Find where the given text appears and provide that cell's center as [x, y] coordinate. 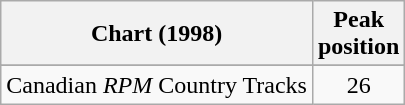
Chart (1998) [157, 34]
26 [358, 85]
Peakposition [358, 34]
Canadian RPM Country Tracks [157, 85]
